Search for the cell housing the specified text and yield its [x, y] center coordinate. 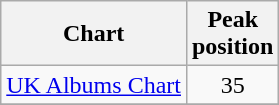
Chart [94, 34]
35 [232, 85]
Peakposition [232, 34]
UK Albums Chart [94, 85]
